Locate the cell with the specified text and output its [X, Y] center coordinate. 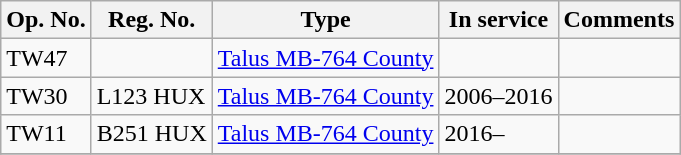
TW11 [46, 134]
Type [326, 20]
Reg. No. [152, 20]
Op. No. [46, 20]
L123 HUX [152, 96]
Comments [619, 20]
In service [498, 20]
2016– [498, 134]
TW30 [46, 96]
B251 HUX [152, 134]
2006–2016 [498, 96]
TW47 [46, 58]
